Find where the given text appears and provide that cell's center as [x, y] coordinate. 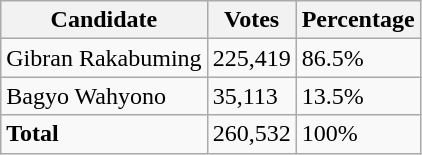
Candidate [104, 20]
260,532 [252, 134]
Votes [252, 20]
Gibran Rakabuming [104, 58]
Bagyo Wahyono [104, 96]
Percentage [358, 20]
Total [104, 134]
225,419 [252, 58]
35,113 [252, 96]
100% [358, 134]
13.5% [358, 96]
86.5% [358, 58]
